Pinpoint the cell where the given text exists, returning its [X, Y] midpoint coordinate. 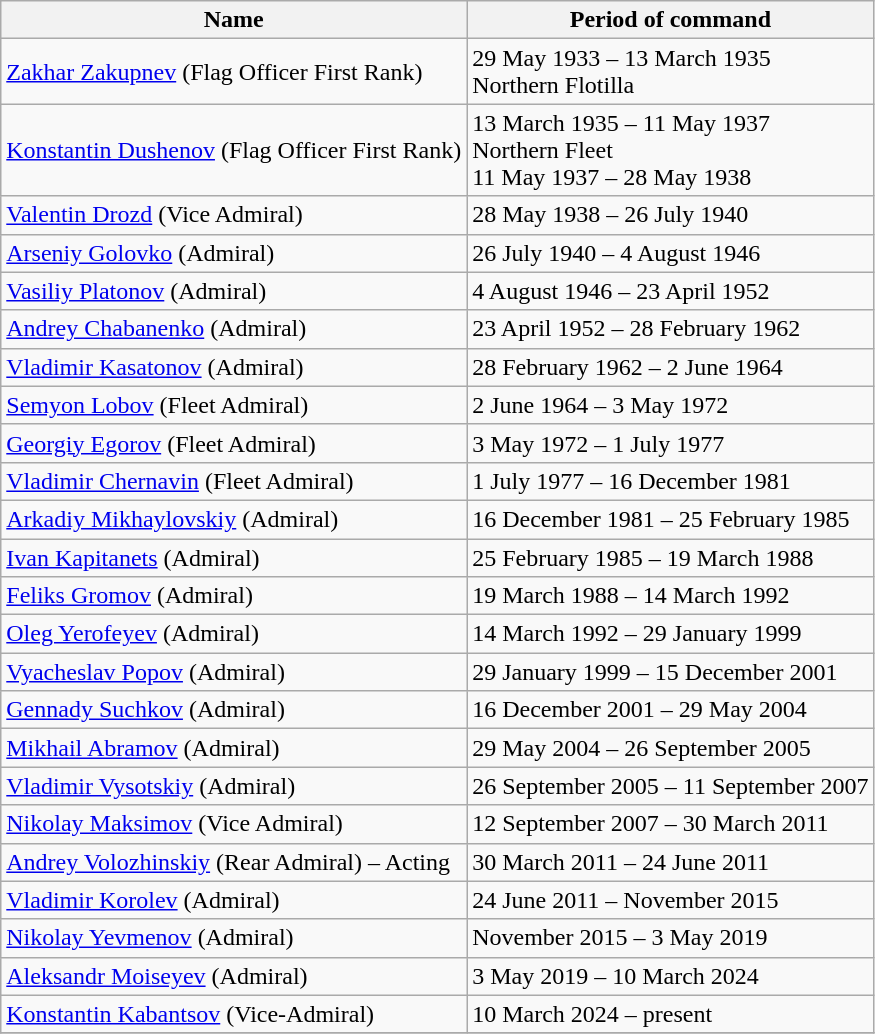
29 May 2004 – 26 September 2005 [670, 748]
Name [234, 20]
19 March 1988 – 14 March 1992 [670, 596]
25 February 1985 – 19 March 1988 [670, 557]
3 May 1972 – 1 July 1977 [670, 443]
26 September 2005 – 11 September 2007 [670, 786]
Arseniy Golovko (Admiral) [234, 253]
16 December 2001 – 29 May 2004 [670, 710]
Period of command [670, 20]
Zakhar Zakupnev (Flag Officer First Rank) [234, 72]
23 April 1952 – 28 February 1962 [670, 329]
Vladimir Kasatonov (Admiral) [234, 367]
16 December 1981 – 25 February 1985 [670, 519]
Ivan Kapitanets (Admiral) [234, 557]
Gennady Suchkov (Admiral) [234, 710]
Vladimir Chernavin (Fleet Admiral) [234, 481]
Nikolay Yevmenov (Admiral) [234, 938]
Andrey Volozhinskiy (Rear Admiral) – Acting [234, 862]
Oleg Yerofeyev (Admiral) [234, 634]
13 March 1935 – 11 May 1937Northern Fleet11 May 1937 – 28 May 1938 [670, 150]
Vasiliy Platonov (Admiral) [234, 291]
1 July 1977 – 16 December 1981 [670, 481]
14 March 1992 – 29 January 1999 [670, 634]
Aleksandr Moiseyev (Admiral) [234, 976]
29 May 1933 – 13 March 1935Northern Flotilla [670, 72]
Vyacheslav Popov (Admiral) [234, 672]
Konstantin Kabantsov (Vice-Admiral) [234, 1014]
Semyon Lobov (Fleet Admiral) [234, 405]
29 January 1999 – 15 December 2001 [670, 672]
30 March 2011 – 24 June 2011 [670, 862]
12 September 2007 – 30 March 2011 [670, 824]
28 February 1962 – 2 June 1964 [670, 367]
24 June 2011 – November 2015 [670, 900]
28 May 1938 – 26 July 1940 [670, 215]
Feliks Gromov (Admiral) [234, 596]
Valentin Drozd (Vice Admiral) [234, 215]
Vladimir Vysotskiy (Admiral) [234, 786]
Mikhail Abramov (Admiral) [234, 748]
4 August 1946 – 23 April 1952 [670, 291]
Andrey Chabanenko (Admiral) [234, 329]
2 June 1964 – 3 May 1972 [670, 405]
Georgiy Egorov (Fleet Admiral) [234, 443]
3 May 2019 – 10 March 2024 [670, 976]
Vladimir Korolev (Admiral) [234, 900]
10 March 2024 – present [670, 1014]
Arkadiy Mikhaylovskiy (Admiral) [234, 519]
Konstantin Dushenov (Flag Officer First Rank) [234, 150]
Nikolay Maksimov (Vice Admiral) [234, 824]
November 2015 – 3 May 2019 [670, 938]
26 July 1940 – 4 August 1946 [670, 253]
